Determine the (X, Y) coordinate at the center of the cell enclosing the given text.  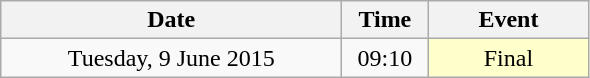
Tuesday, 9 June 2015 (172, 58)
Final (508, 58)
09:10 (385, 58)
Time (385, 20)
Event (508, 20)
Date (172, 20)
